Locate the cell with the specified text and output its [X, Y] center coordinate. 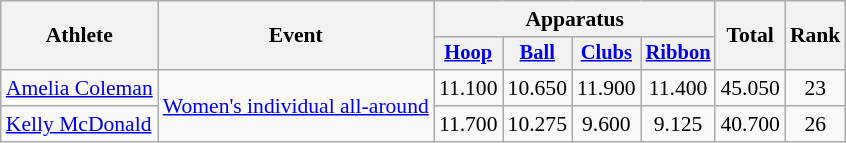
Kelly McDonald [80, 124]
Total [750, 36]
Event [296, 36]
Rank [816, 36]
10.650 [538, 88]
9.125 [678, 124]
Ribbon [678, 54]
45.050 [750, 88]
10.275 [538, 124]
9.600 [606, 124]
11.700 [468, 124]
Clubs [606, 54]
11.100 [468, 88]
Apparatus [575, 19]
40.700 [750, 124]
Athlete [80, 36]
11.900 [606, 88]
23 [816, 88]
Ball [538, 54]
11.400 [678, 88]
Women's individual all-around [296, 106]
26 [816, 124]
Amelia Coleman [80, 88]
Hoop [468, 54]
